For the text-containing cell, return its midpoint in [X, Y] coordinate format. 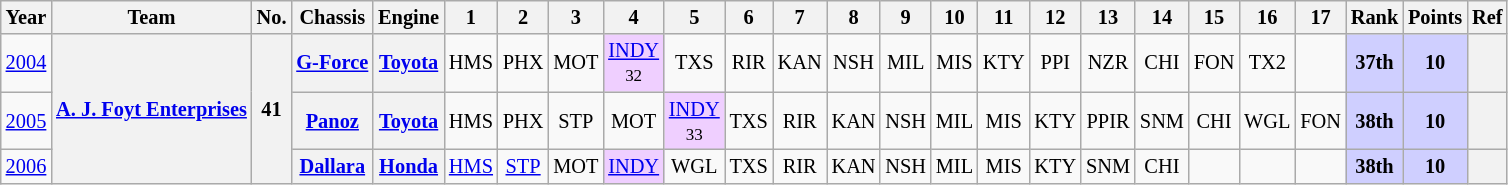
11 [1004, 17]
16 [1267, 17]
Year [26, 17]
INDY33 [694, 121]
NZR [1108, 63]
41 [272, 108]
2004 [26, 63]
PPI [1056, 63]
2006 [26, 166]
5 [694, 17]
No. [272, 17]
A. J. Foyt Enterprises [152, 108]
14 [1162, 17]
Ref [1487, 17]
15 [1214, 17]
PPIR [1108, 121]
INDY [634, 166]
9 [905, 17]
TX2 [1267, 63]
Panoz [332, 121]
Rank [1374, 17]
Engine [408, 17]
3 [576, 17]
2 [523, 17]
Team [152, 17]
1 [471, 17]
Points [1435, 17]
G-Force [332, 63]
7 [800, 17]
12 [1056, 17]
Honda [408, 166]
17 [1320, 17]
4 [634, 17]
37th [1374, 63]
Dallara [332, 166]
Chassis [332, 17]
2005 [26, 121]
6 [749, 17]
INDY32 [634, 63]
13 [1108, 17]
8 [854, 17]
